Find where the given text appears and provide that cell's center as [X, Y] coordinate. 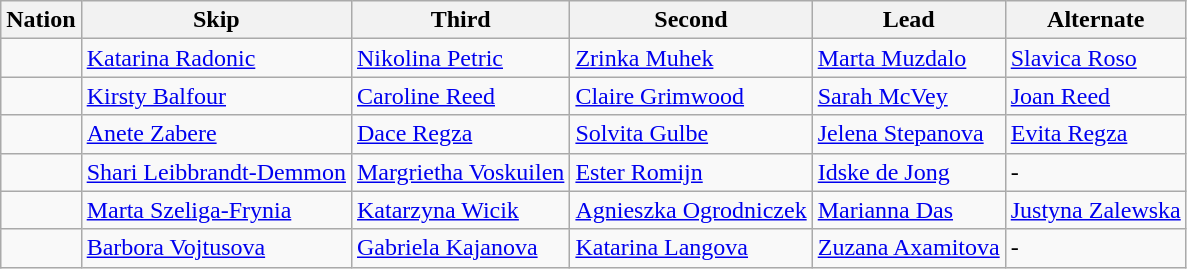
Joan Reed [1096, 96]
Katarina Radonic [216, 58]
Zrinka Muhek [691, 58]
Jelena Stepanova [908, 134]
Kirsty Balfour [216, 96]
Marianna Das [908, 210]
Idske de Jong [908, 172]
Dace Regza [460, 134]
Nation [41, 20]
Ester Romijn [691, 172]
Lead [908, 20]
Gabriela Kajanova [460, 248]
Nikolina Petric [460, 58]
Agnieszka Ogrodniczek [691, 210]
Katarzyna Wicik [460, 210]
Solvita Gulbe [691, 134]
Marta Szeliga-Frynia [216, 210]
Claire Grimwood [691, 96]
Barbora Vojtusova [216, 248]
Sarah McVey [908, 96]
Anete Zabere [216, 134]
Zuzana Axamitova [908, 248]
Shari Leibbrandt-Demmon [216, 172]
Evita Regza [1096, 134]
Margrietha Voskuilen [460, 172]
Third [460, 20]
Katarina Langova [691, 248]
Alternate [1096, 20]
Slavica Roso [1096, 58]
Marta Muzdalo [908, 58]
Justyna Zalewska [1096, 210]
Second [691, 20]
Caroline Reed [460, 96]
Skip [216, 20]
